Identify which cell holds the provided text, then report its (x, y) central coordinate. 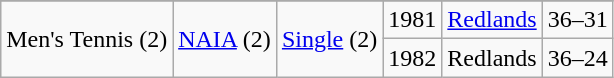
NAIA (2) (225, 39)
Men's Tennis (2) (87, 39)
36–31 (578, 20)
36–24 (578, 58)
1981 (412, 20)
Single (2) (329, 39)
1982 (412, 58)
